Identify which cell holds the provided text, then report its (X, Y) central coordinate. 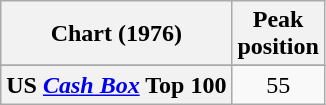
Chart (1976) (116, 34)
Peakposition (278, 34)
55 (278, 85)
US Cash Box Top 100 (116, 85)
